Provide the [x, y] coordinate of the cell's center where the given text is located.  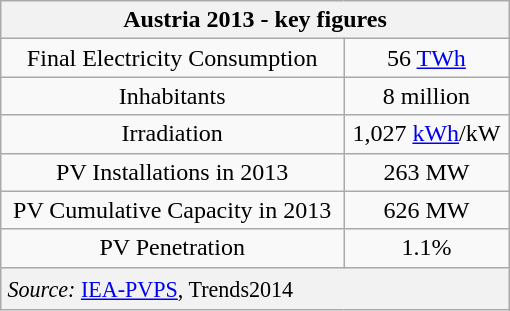
8 million [427, 96]
626 MW [427, 210]
263 MW [427, 172]
Source: IEA-PVPS, Trends2014 [255, 288]
PV Penetration [172, 248]
Final Electricity Consumption [172, 58]
PV Cumulative Capacity in 2013 [172, 210]
PV Installations in 2013 [172, 172]
Inhabitants [172, 96]
Austria 2013 - key figures [255, 20]
56 TWh [427, 58]
1.1% [427, 248]
Irradiation [172, 134]
1,027 kWh/kW [427, 134]
